Identify which cell holds the provided text, then report its [x, y] central coordinate. 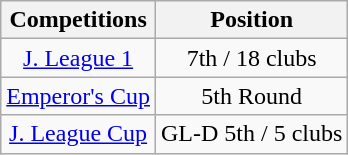
Competitions [78, 20]
Position [251, 20]
Emperor's Cup [78, 96]
J. League Cup [78, 134]
J. League 1 [78, 58]
5th Round [251, 96]
GL-D 5th / 5 clubs [251, 134]
7th / 18 clubs [251, 58]
